For the text-containing cell, return its midpoint in (x, y) coordinate format. 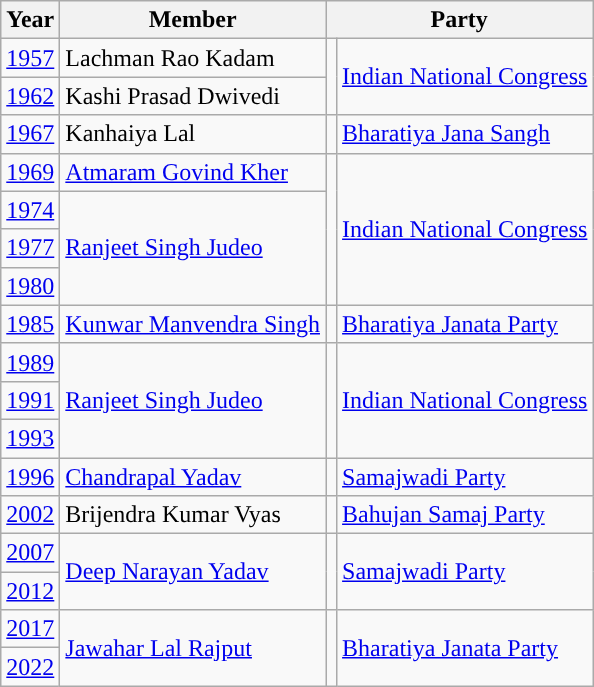
2007 (30, 553)
Year (30, 20)
Kashi Prasad Dwivedi (193, 96)
Chandrapal Yadav (193, 477)
Bahujan Samaj Party (465, 515)
1974 (30, 210)
1989 (30, 362)
1977 (30, 248)
Kunwar Manvendra Singh (193, 324)
Bharatiya Jana Sangh (465, 134)
1993 (30, 438)
Jawahar Lal Rajput (193, 648)
2017 (30, 629)
1957 (30, 58)
Member (193, 20)
1985 (30, 324)
1967 (30, 134)
Party (460, 20)
Lachman Rao Kadam (193, 58)
1991 (30, 400)
2012 (30, 591)
Kanhaiya Lal (193, 134)
1962 (30, 96)
2002 (30, 515)
Deep Narayan Yadav (193, 572)
Atmaram Govind Kher (193, 172)
1980 (30, 286)
Brijendra Kumar Vyas (193, 515)
1996 (30, 477)
2022 (30, 667)
1969 (30, 172)
